Extract the [X, Y] coordinate from the center of the cell holding the provided text.  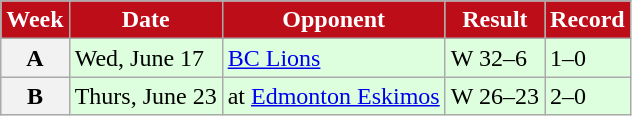
at Edmonton Eskimos [334, 96]
1–0 [588, 58]
A [35, 58]
Date [146, 20]
BC Lions [334, 58]
Opponent [334, 20]
Result [494, 20]
Week [35, 20]
Record [588, 20]
B [35, 96]
2–0 [588, 96]
W 32–6 [494, 58]
Wed, June 17 [146, 58]
Thurs, June 23 [146, 96]
W 26–23 [494, 96]
